Extract the [x, y] coordinate from the center of the cell holding the provided text.  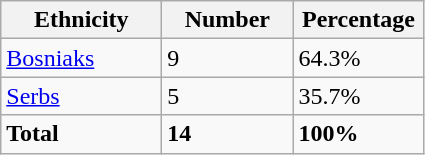
9 [228, 58]
Serbs [82, 96]
Ethnicity [82, 20]
Number [228, 20]
Total [82, 134]
Bosniaks [82, 58]
35.7% [358, 96]
100% [358, 134]
Percentage [358, 20]
14 [228, 134]
5 [228, 96]
64.3% [358, 58]
